Find where the given text appears and provide that cell's center as (X, Y) coordinate. 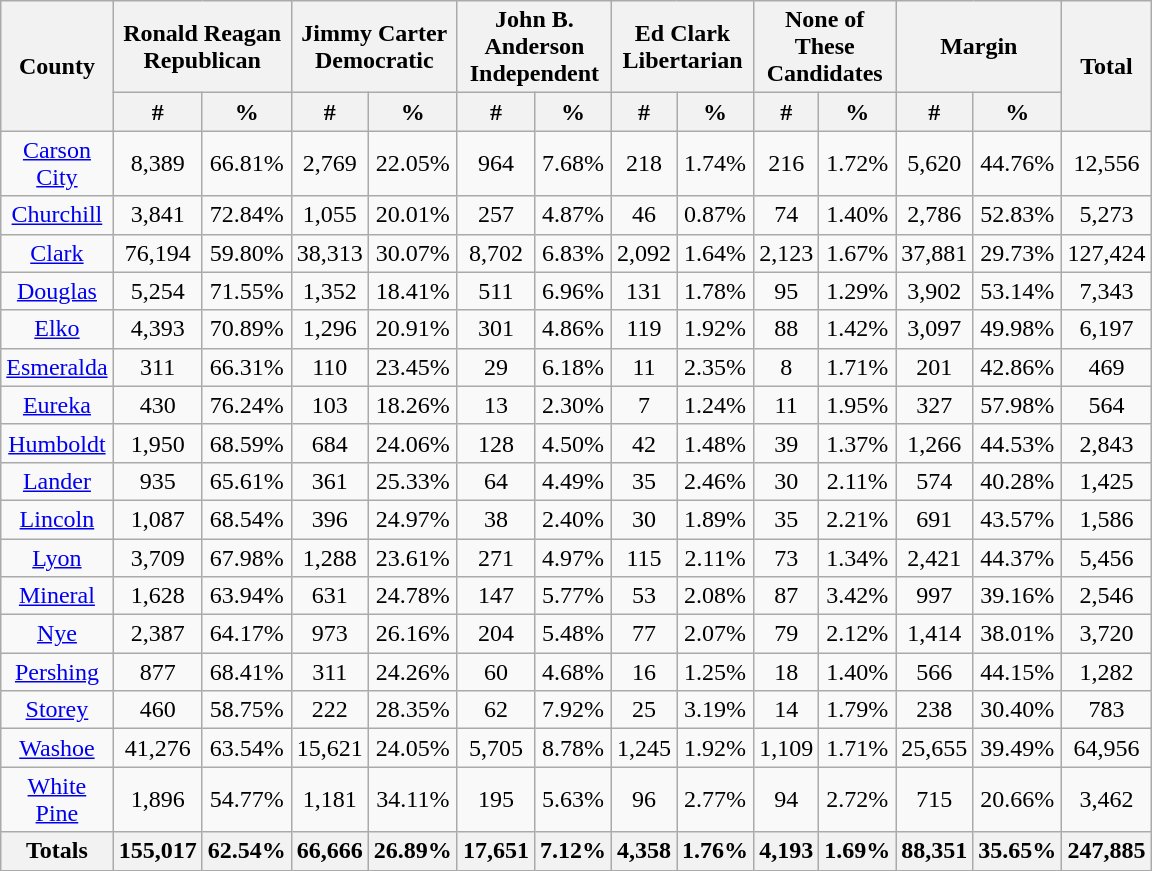
7.92% (572, 710)
5,620 (934, 164)
28.35% (412, 710)
52.83% (1018, 215)
Nye (57, 634)
877 (158, 672)
1,181 (330, 800)
4.50% (572, 443)
8.78% (572, 748)
3,462 (1106, 800)
566 (934, 672)
17,651 (496, 851)
58.75% (246, 710)
691 (934, 519)
53 (644, 596)
964 (496, 164)
16 (644, 672)
3,720 (1106, 634)
18.41% (412, 291)
71.55% (246, 291)
77 (644, 634)
783 (1106, 710)
44.37% (1018, 557)
39.49% (1018, 748)
6.96% (572, 291)
74 (786, 215)
38.01% (1018, 634)
73 (786, 557)
46 (644, 215)
2.07% (716, 634)
110 (330, 367)
67.98% (246, 557)
131 (644, 291)
38,313 (330, 253)
103 (330, 405)
59.80% (246, 253)
1.34% (858, 557)
3,097 (934, 329)
2,421 (934, 557)
631 (330, 596)
4.49% (572, 481)
64 (496, 481)
973 (330, 634)
29 (496, 367)
42.86% (1018, 367)
460 (158, 710)
1.42% (858, 329)
2.30% (572, 405)
1,296 (330, 329)
65.61% (246, 481)
1,282 (1106, 672)
96 (644, 800)
216 (786, 164)
361 (330, 481)
7 (644, 405)
30.07% (412, 253)
88,351 (934, 851)
White Pine (57, 800)
43.57% (1018, 519)
Douglas (57, 291)
1.72% (858, 164)
2.12% (858, 634)
34.11% (412, 800)
Totals (57, 851)
1,055 (330, 215)
24.05% (412, 748)
2.46% (716, 481)
44.53% (1018, 443)
14 (786, 710)
8,702 (496, 253)
25.33% (412, 481)
6.83% (572, 253)
204 (496, 634)
5,273 (1106, 215)
511 (496, 291)
60 (496, 672)
128 (496, 443)
Lyon (57, 557)
Jimmy CarterDemocratic (374, 47)
327 (934, 405)
35.65% (1018, 851)
2,786 (934, 215)
1.24% (716, 405)
John B. AndersonIndependent (534, 47)
1,586 (1106, 519)
79 (786, 634)
76.24% (246, 405)
18.26% (412, 405)
24.97% (412, 519)
1.89% (716, 519)
Mineral (57, 596)
5,705 (496, 748)
301 (496, 329)
87 (786, 596)
2,546 (1106, 596)
684 (330, 443)
12,556 (1106, 164)
8,389 (158, 164)
26.16% (412, 634)
None of These Candidates (825, 47)
Esmeralda (57, 367)
155,017 (158, 851)
4,358 (644, 851)
95 (786, 291)
25 (644, 710)
564 (1106, 405)
3,902 (934, 291)
1,950 (158, 443)
1,425 (1106, 481)
997 (934, 596)
115 (644, 557)
Carson City (57, 164)
201 (934, 367)
715 (934, 800)
40.28% (1018, 481)
147 (496, 596)
24.26% (412, 672)
57.98% (1018, 405)
Pershing (57, 672)
1,109 (786, 748)
Storey (57, 710)
935 (158, 481)
54.77% (246, 800)
5.63% (572, 800)
94 (786, 800)
7.68% (572, 164)
39.16% (1018, 596)
3,841 (158, 215)
68.59% (246, 443)
4,193 (786, 851)
8 (786, 367)
53.14% (1018, 291)
1.78% (716, 291)
66.31% (246, 367)
1,414 (934, 634)
64.17% (246, 634)
2,387 (158, 634)
1,628 (158, 596)
7,343 (1106, 291)
195 (496, 800)
2.21% (858, 519)
6.18% (572, 367)
238 (934, 710)
26.89% (412, 851)
1,266 (934, 443)
3.42% (858, 596)
1.25% (716, 672)
29.73% (1018, 253)
44.76% (1018, 164)
396 (330, 519)
68.54% (246, 519)
Total (1106, 66)
66,666 (330, 851)
22.05% (412, 164)
23.45% (412, 367)
5.48% (572, 634)
64,956 (1106, 748)
70.89% (246, 329)
72.84% (246, 215)
1,288 (330, 557)
574 (934, 481)
20.01% (412, 215)
6,197 (1106, 329)
37,881 (934, 253)
1,087 (158, 519)
38 (496, 519)
18 (786, 672)
Washoe (57, 748)
1.37% (858, 443)
76,194 (158, 253)
1.29% (858, 291)
469 (1106, 367)
1.69% (858, 851)
2,769 (330, 164)
1,245 (644, 748)
119 (644, 329)
257 (496, 215)
2,123 (786, 253)
25,655 (934, 748)
Ed ClarkLibertarian (682, 47)
7.12% (572, 851)
42 (644, 443)
1.48% (716, 443)
222 (330, 710)
1.74% (716, 164)
2.08% (716, 596)
Ronald ReaganRepublican (202, 47)
430 (158, 405)
62 (496, 710)
4.87% (572, 215)
20.91% (412, 329)
39 (786, 443)
2,843 (1106, 443)
63.94% (246, 596)
41,276 (158, 748)
30.40% (1018, 710)
15,621 (330, 748)
5.77% (572, 596)
Margin (979, 47)
1,352 (330, 291)
4.86% (572, 329)
Clark (57, 253)
3,709 (158, 557)
1.67% (858, 253)
88 (786, 329)
24.06% (412, 443)
2,092 (644, 253)
3.19% (716, 710)
1.79% (858, 710)
1.64% (716, 253)
13 (496, 405)
1,896 (158, 800)
4,393 (158, 329)
2.40% (572, 519)
20.66% (1018, 800)
Humboldt (57, 443)
2.35% (716, 367)
0.87% (716, 215)
49.98% (1018, 329)
62.54% (246, 851)
66.81% (246, 164)
2.77% (716, 800)
Lincoln (57, 519)
247,885 (1106, 851)
Eureka (57, 405)
68.41% (246, 672)
23.61% (412, 557)
24.78% (412, 596)
County (57, 66)
127,424 (1106, 253)
1.76% (716, 851)
4.68% (572, 672)
63.54% (246, 748)
44.15% (1018, 672)
Lander (57, 481)
5,254 (158, 291)
218 (644, 164)
Elko (57, 329)
4.97% (572, 557)
271 (496, 557)
1.95% (858, 405)
2.72% (858, 800)
Churchill (57, 215)
5,456 (1106, 557)
